For the text-containing cell, return its midpoint in (x, y) coordinate format. 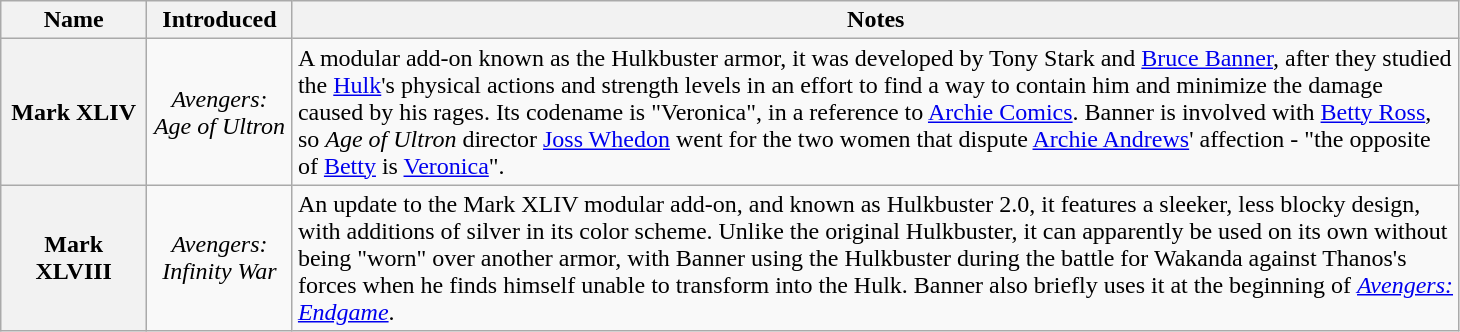
Avengers: Age of Ultron (220, 112)
Mark XLVIII (74, 258)
Introduced (220, 20)
Name (74, 20)
Mark XLIV (74, 112)
Avengers: Infinity War (220, 258)
Notes (876, 20)
